Pinpoint the cell where the given text exists, returning its [X, Y] midpoint coordinate. 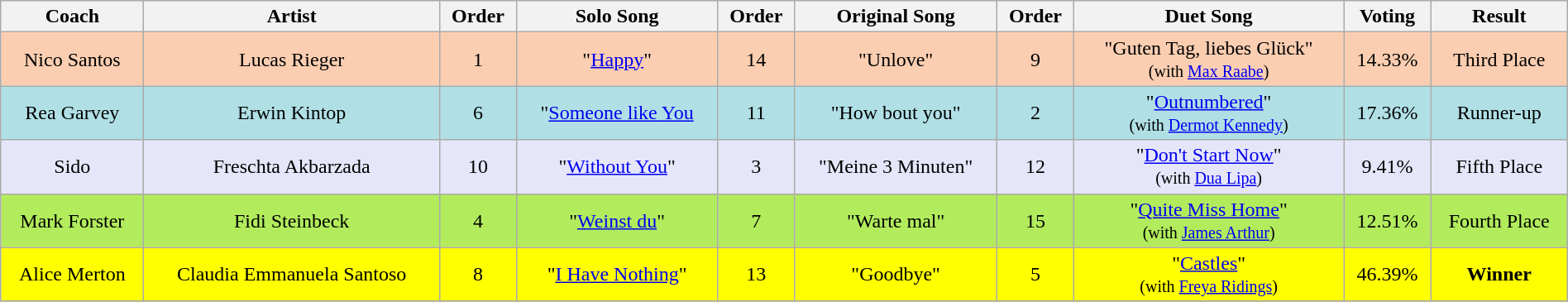
15 [1035, 220]
Winner [1499, 275]
Artist [292, 17]
"Don't Start Now"(with Dua Lipa) [1208, 167]
"Without You" [617, 167]
1 [478, 60]
17.36% [1388, 113]
"Warte mal" [896, 220]
11 [756, 113]
"I Have Nothing" [617, 275]
"Happy" [617, 60]
7 [756, 220]
Third Place [1499, 60]
Result [1499, 17]
Alice Merton [73, 275]
12 [1035, 167]
"Castles"(with Freya Ridings) [1208, 275]
"Someone like You [617, 113]
"How bout you" [896, 113]
Duet Song [1208, 17]
"Goodbye" [896, 275]
2 [1035, 113]
Solo Song [617, 17]
Fourth Place [1499, 220]
12.51% [1388, 220]
"Outnumbered"(with Dermot Kennedy) [1208, 113]
Claudia Emmanuela Santoso [292, 275]
"Weinst du" [617, 220]
9.41% [1388, 167]
8 [478, 275]
14 [756, 60]
Mark Forster [73, 220]
Runner-up [1499, 113]
"Quite Miss Home"(with James Arthur) [1208, 220]
46.39% [1388, 275]
10 [478, 167]
6 [478, 113]
"Meine 3 Minuten" [896, 167]
5 [1035, 275]
9 [1035, 60]
13 [756, 275]
Fidi Steinbeck [292, 220]
Voting [1388, 17]
Lucas Rieger [292, 60]
Fifth Place [1499, 167]
Nico Santos [73, 60]
"Guten Tag, liebes Glück"(with Max Raabe) [1208, 60]
Sido [73, 167]
Rea Garvey [73, 113]
14.33% [1388, 60]
Erwin Kintop [292, 113]
3 [756, 167]
Original Song [896, 17]
4 [478, 220]
"Unlove" [896, 60]
Freschta Akbarzada [292, 167]
Coach [73, 17]
